Detect which cell encompasses the target text, then output its [x, y] center coordinate. 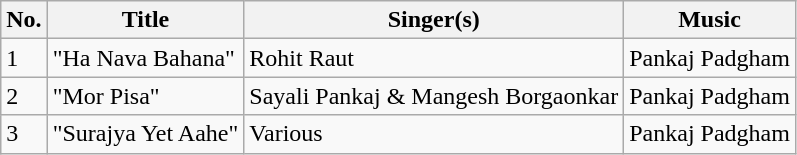
Sayali Pankaj & Mangesh Borgaonkar [434, 96]
2 [24, 96]
Rohit Raut [434, 58]
"Ha Nava Bahana" [146, 58]
"Surajya Yet Aahe" [146, 134]
No. [24, 20]
Music [710, 20]
"Mor Pisa" [146, 96]
Various [434, 134]
Singer(s) [434, 20]
Title [146, 20]
3 [24, 134]
1 [24, 58]
